Return (X, Y) of the center of cell containing provided text 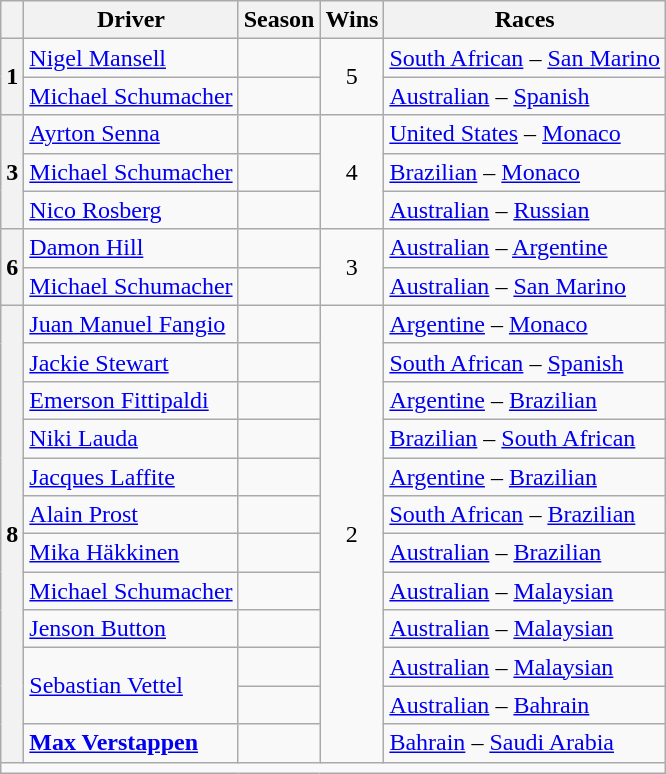
4 (352, 172)
Damon Hill (131, 248)
8 (12, 534)
Wins (352, 20)
Emerson Fittipaldi (131, 400)
Ayrton Senna (131, 134)
Mika Häkkinen (131, 553)
Australian – Bahrain (525, 705)
Australian – Brazilian (525, 553)
Season (279, 20)
Bahrain – Saudi Arabia (525, 743)
Sebastian Vettel (131, 686)
South African – Spanish (525, 362)
1 (12, 77)
United States – Monaco (525, 134)
2 (352, 534)
Australian – Russian (525, 210)
Alain Prost (131, 515)
Nigel Mansell (131, 58)
Jenson Button (131, 629)
Nico Rosberg (131, 210)
Brazilian – South African (525, 438)
Jacques Laffite (131, 477)
Niki Lauda (131, 438)
Jackie Stewart (131, 362)
Races (525, 20)
Max Verstappen (131, 743)
Australian – San Marino (525, 286)
Brazilian – Monaco (525, 172)
Australian – Spanish (525, 96)
Juan Manuel Fangio (131, 324)
South African – San Marino (525, 58)
Argentine – Monaco (525, 324)
Driver (131, 20)
Australian – Argentine (525, 248)
5 (352, 77)
6 (12, 267)
South African – Brazilian (525, 515)
